Locate the cell with the specified text and output its (X, Y) center coordinate. 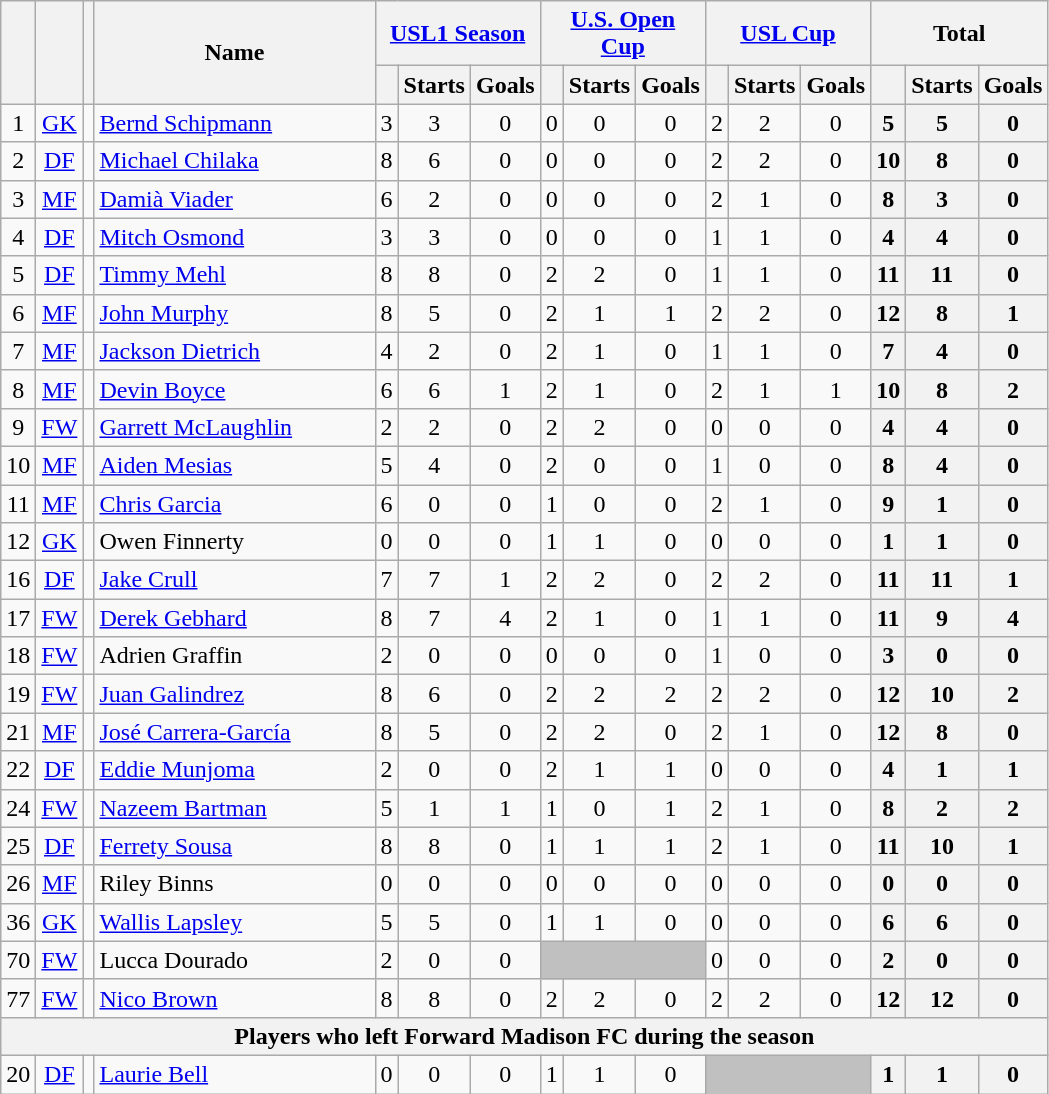
18 (18, 656)
Adrien Graffin (234, 656)
77 (18, 998)
Timmy Mehl (234, 275)
Nico Brown (234, 998)
Lucca Dourado (234, 960)
Name (234, 52)
José Carrera-García (234, 732)
36 (18, 922)
Garrett McLaughlin (234, 427)
19 (18, 694)
U.S. Open Cup (622, 34)
Total (960, 34)
Eddie Munjoma (234, 770)
70 (18, 960)
25 (18, 846)
26 (18, 884)
USL Cup (788, 34)
17 (18, 618)
Riley Binns (234, 884)
Bernd Schipmann (234, 123)
Jake Crull (234, 580)
Laurie Bell (234, 1074)
Mitch Osmond (234, 237)
Jackson Dietrich (234, 351)
Players who left Forward Madison FC during the season (524, 1036)
Ferrety Sousa (234, 846)
Wallis Lapsley (234, 922)
USL1 Season (458, 34)
Juan Galindrez (234, 694)
Damià Viader (234, 199)
Owen Finnerty (234, 542)
22 (18, 770)
21 (18, 732)
16 (18, 580)
Chris Garcia (234, 503)
Nazeem Bartman (234, 808)
Michael Chilaka (234, 161)
Aiden Mesias (234, 465)
20 (18, 1074)
24 (18, 808)
John Murphy (234, 313)
Devin Boyce (234, 389)
Derek Gebhard (234, 618)
